Extract the [x, y] coordinate from the center of the cell holding the provided text.  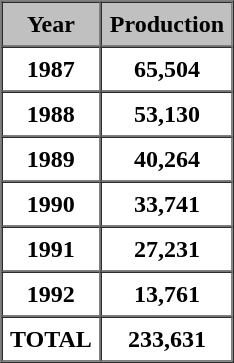
1989 [51, 158]
Production [167, 24]
1988 [51, 114]
1991 [51, 248]
1990 [51, 204]
1987 [51, 68]
Year [51, 24]
TOTAL [51, 338]
33,741 [167, 204]
27,231 [167, 248]
1992 [51, 294]
13,761 [167, 294]
233,631 [167, 338]
53,130 [167, 114]
40,264 [167, 158]
65,504 [167, 68]
